For the text-containing cell, return its midpoint in (X, Y) coordinate format. 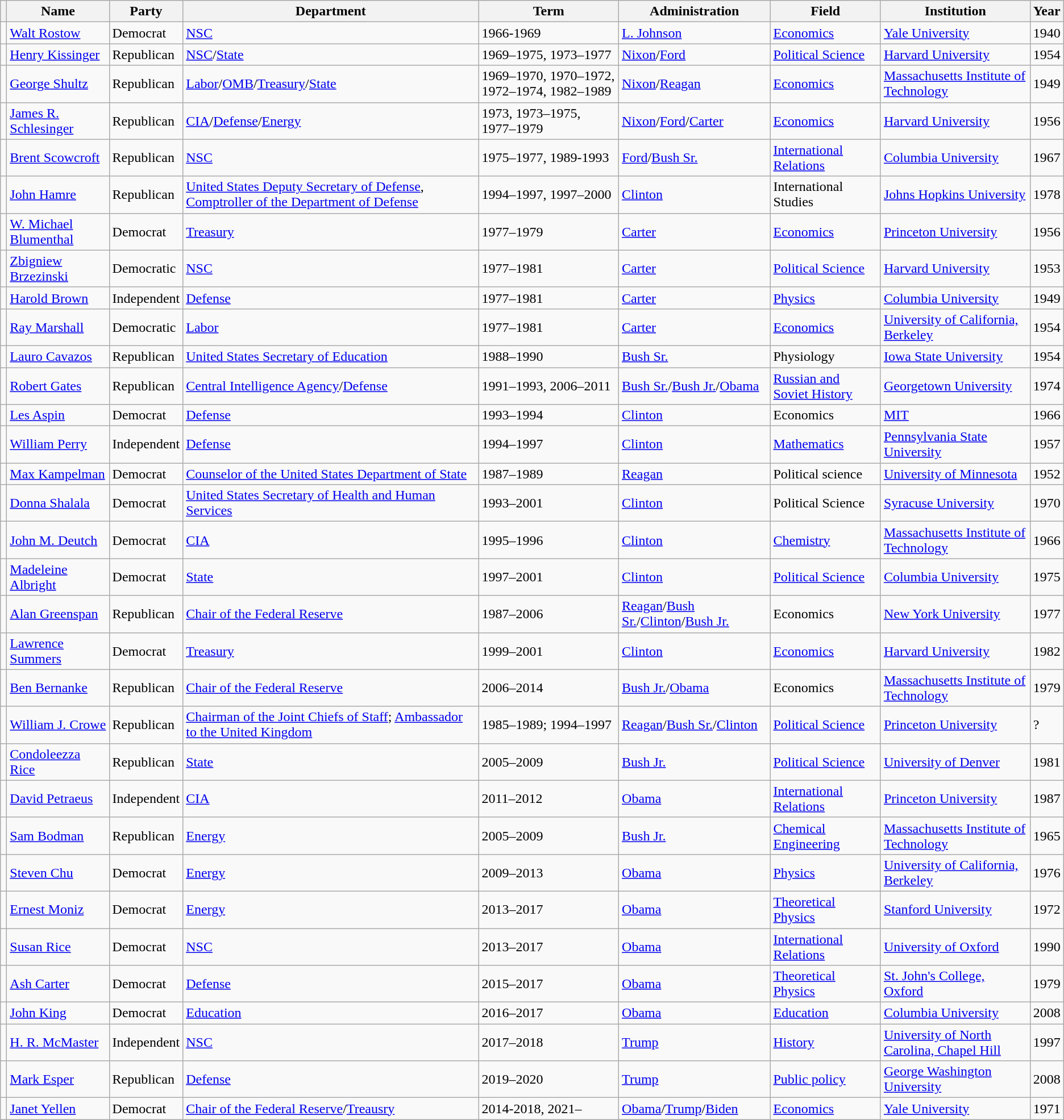
1976 (1047, 873)
Chemistry (825, 540)
Chemical Engineering (825, 835)
Madeleine Albright (58, 577)
John M. Deutch (58, 540)
1991–1993, 2006–2011 (549, 385)
Labor (331, 327)
1993–2001 (549, 503)
2006–2014 (549, 688)
H. R. McMaster (58, 1042)
Physiology (825, 356)
1972 (1047, 909)
University of Minnesota (955, 474)
Stanford University (955, 909)
Chairman of the Joint Chiefs of Staff; Ambassador to the United Kingdom (331, 725)
John Hamre (58, 194)
1965 (1047, 835)
Alan Greenspan (58, 614)
Institution (955, 11)
Political science (825, 474)
2014-2018, 2021– (549, 1109)
1953 (1047, 268)
1977 (1047, 614)
CIA/Defense/Energy (331, 120)
1967 (1047, 158)
W. Michael Blumenthal (58, 232)
Ben Bernanke (58, 688)
United States Secretary of Education (331, 356)
Public policy (825, 1080)
Iowa State University (955, 356)
International Studies (825, 194)
Year (1047, 11)
1994–1997 (549, 444)
Pennsylvania State University (955, 444)
1985–1989; 1994–1997 (549, 725)
Chair of the Federal Reserve/Treausry (331, 1109)
Ash Carter (58, 984)
1987 (1047, 799)
Party (146, 11)
Name (58, 11)
Department (331, 11)
University of Denver (955, 761)
Henry Kissinger (58, 55)
Syracuse University (955, 503)
1994–1997, 1997–2000 (549, 194)
Sam Bodman (58, 835)
1957 (1047, 444)
1987–1989 (549, 474)
1940 (1047, 33)
1975 (1047, 577)
Labor/OMB/Treasury/State (331, 84)
1990 (1047, 947)
2017–2018 (549, 1042)
Counselor of the United States Department of State (331, 474)
Les Aspin (58, 415)
2015–2017 (549, 984)
2009–2013 (549, 873)
Reagan/Bush Sr./Clinton/Bush Jr. (695, 614)
New York University (955, 614)
Ford/Bush Sr. (695, 158)
United States Deputy Secretary of Defense, Comptroller of the Department of Defense (331, 194)
1973, 1973–1975, 1977–1979 (549, 120)
1999–2001 (549, 651)
1977–1979 (549, 232)
Zbigniew Brzezinski (58, 268)
Bush Sr. (695, 356)
1975–1977, 1989-1993 (549, 158)
University of Oxford (955, 947)
Johns Hopkins University (955, 194)
1997–2001 (549, 577)
Georgetown University (955, 385)
Donna Shalala (58, 503)
1974 (1047, 385)
2016–2017 (549, 1013)
1952 (1047, 474)
Mathematics (825, 444)
Max Kampelman (58, 474)
George Washington University (955, 1080)
1969–1975, 1973–1977 (549, 55)
2019–2020 (549, 1080)
Bush Jr./Obama (695, 688)
Field (825, 11)
L. Johnson (695, 33)
Lauro Cavazos (58, 356)
History (825, 1042)
John King (58, 1013)
Obama/Trump/Biden (695, 1109)
1993–1994 (549, 415)
1987–2006 (549, 614)
1971 (1047, 1109)
1966-1969 (549, 33)
1981 (1047, 761)
1978 (1047, 194)
Mark Esper (58, 1080)
Term (549, 11)
Russian and Soviet History (825, 385)
1969–1970, 1970–1972, 1972–1974, 1982–1989 (549, 84)
Ray Marshall (58, 327)
United States Secretary of Health and Human Services (331, 503)
1997 (1047, 1042)
Janet Yellen (58, 1109)
James R. Schlesinger (58, 120)
? (1047, 725)
William J. Crowe (58, 725)
Reagan/Bush Sr./Clinton (695, 725)
Walt Rostow (58, 33)
Robert Gates (58, 385)
1995–1996 (549, 540)
1988–1990 (549, 356)
William Perry (58, 444)
Administration (695, 11)
Nixon/Ford/Carter (695, 120)
2011–2012 (549, 799)
David Petraeus (58, 799)
Ernest Moniz (58, 909)
University of North Carolina, Chapel Hill (955, 1042)
George Shultz (58, 84)
Harold Brown (58, 298)
St. John's College, Oxford (955, 984)
MIT (955, 415)
Susan Rice (58, 947)
Condoleezza Rice (58, 761)
Steven Chu (58, 873)
1970 (1047, 503)
Brent Scowcroft (58, 158)
NSC/State (331, 55)
Central Intelligence Agency/Defense (331, 385)
Nixon/Reagan (695, 84)
Reagan (695, 474)
Bush Sr./Bush Jr./Obama (695, 385)
Nixon/Ford (695, 55)
Lawrence Summers (58, 651)
1982 (1047, 651)
